Scan for the cell matching the given text and deliver its (x, y) coordinate at center. 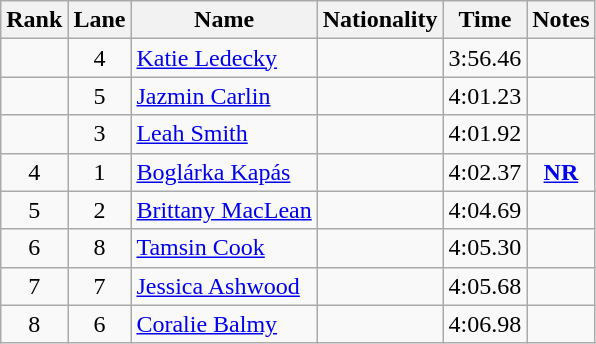
Jazmin Carlin (224, 96)
Time (485, 20)
4:05.68 (485, 286)
Boglárka Kapás (224, 172)
Brittany MacLean (224, 210)
Tamsin Cook (224, 248)
NR (561, 172)
Notes (561, 20)
Coralie Balmy (224, 324)
Jessica Ashwood (224, 286)
Lane (100, 20)
2 (100, 210)
Nationality (380, 20)
1 (100, 172)
4:02.37 (485, 172)
3:56.46 (485, 58)
4:06.98 (485, 324)
4:05.30 (485, 248)
Rank (34, 20)
4:04.69 (485, 210)
Katie Ledecky (224, 58)
Name (224, 20)
3 (100, 134)
4:01.92 (485, 134)
4:01.23 (485, 96)
Leah Smith (224, 134)
